Extract the (X, Y) coordinate from the center of the cell holding the provided text.  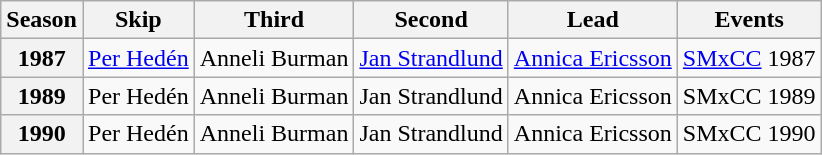
SMxCC 1989 (749, 96)
Season (42, 20)
Lead (592, 20)
SMxCC 1990 (749, 134)
Second (431, 20)
1989 (42, 96)
SMxCC 1987 (749, 58)
Third (274, 20)
1990 (42, 134)
Skip (138, 20)
Events (749, 20)
1987 (42, 58)
